Detect which cell encompasses the target text, then output its [x, y] center coordinate. 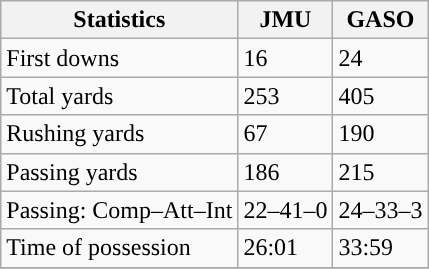
Time of possession [120, 248]
186 [286, 172]
24–33–3 [380, 210]
Total yards [120, 96]
GASO [380, 20]
215 [380, 172]
JMU [286, 20]
26:01 [286, 248]
253 [286, 96]
Rushing yards [120, 134]
33:59 [380, 248]
405 [380, 96]
24 [380, 58]
190 [380, 134]
67 [286, 134]
First downs [120, 58]
Statistics [120, 20]
16 [286, 58]
Passing yards [120, 172]
Passing: Comp–Att–Int [120, 210]
22–41–0 [286, 210]
